Return [X, Y] of the center of cell containing provided text 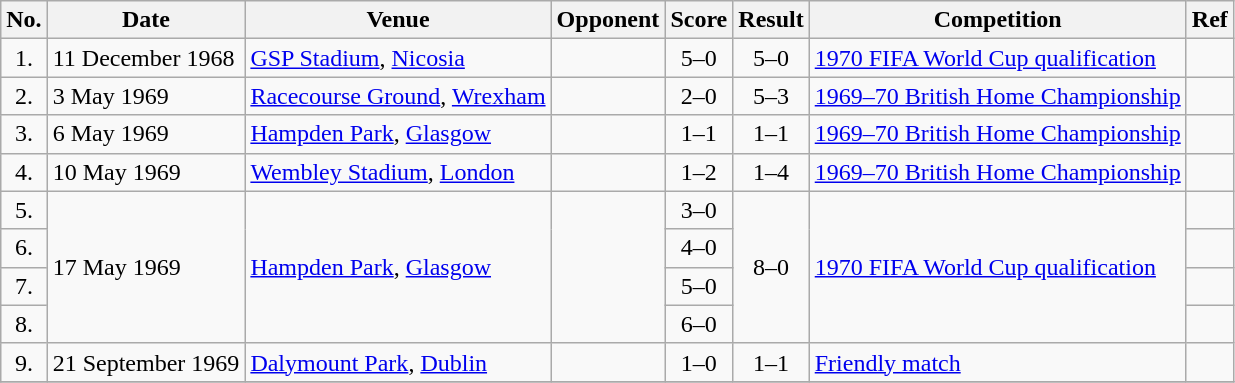
Ref [1210, 20]
Competition [998, 20]
1–0 [699, 362]
8. [24, 324]
4–0 [699, 248]
2. [24, 96]
6 May 1969 [146, 134]
1–2 [699, 172]
6. [24, 248]
Wembley Stadium, London [398, 172]
9. [24, 362]
GSP Stadium, Nicosia [398, 58]
3. [24, 134]
Score [699, 20]
5. [24, 210]
8–0 [771, 267]
1. [24, 58]
Racecourse Ground, Wrexham [398, 96]
No. [24, 20]
Opponent [608, 20]
17 May 1969 [146, 267]
Result [771, 20]
3–0 [699, 210]
1–4 [771, 172]
2–0 [699, 96]
6–0 [699, 324]
11 December 1968 [146, 58]
10 May 1969 [146, 172]
5–3 [771, 96]
21 September 1969 [146, 362]
7. [24, 286]
3 May 1969 [146, 96]
Venue [398, 20]
4. [24, 172]
Dalymount Park, Dublin [398, 362]
Date [146, 20]
Friendly match [998, 362]
